Output the [X, Y] coordinate of the center of the cell containing the given text.  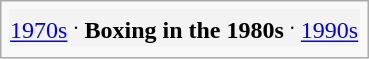
1970s . Boxing in the 1980s . 1990s [184, 27]
